Scan for the cell matching the given text and deliver its (x, y) coordinate at center. 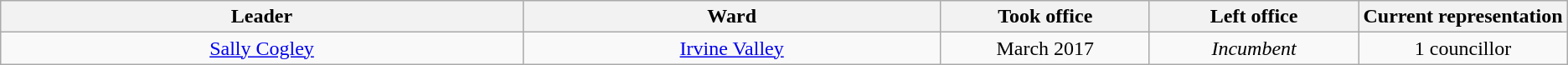
1 councillor (1462, 48)
Ward (732, 17)
Irvine Valley (732, 48)
Current representation (1462, 17)
Took office (1045, 17)
Incumbent (1253, 48)
March 2017 (1045, 48)
Sally Cogley (262, 48)
Left office (1253, 17)
Leader (262, 17)
